For the text-containing cell, return its midpoint in (x, y) coordinate format. 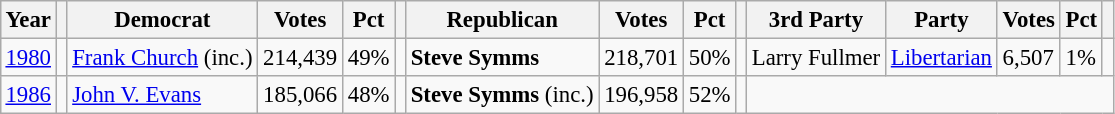
Republican (502, 20)
6,507 (1028, 57)
Frank Church (inc.) (162, 57)
Steve Symms (502, 57)
214,439 (300, 57)
Steve Symms (inc.) (502, 95)
3rd Party (816, 20)
Larry Fullmer (816, 57)
Party (941, 20)
185,066 (300, 95)
218,701 (642, 57)
1% (1081, 57)
Libertarian (941, 57)
Year (28, 20)
49% (368, 57)
Democrat (162, 20)
52% (709, 95)
1986 (28, 95)
1980 (28, 57)
48% (368, 95)
50% (709, 57)
John V. Evans (162, 95)
196,958 (642, 95)
